Detect which cell encompasses the target text, then output its (x, y) center coordinate. 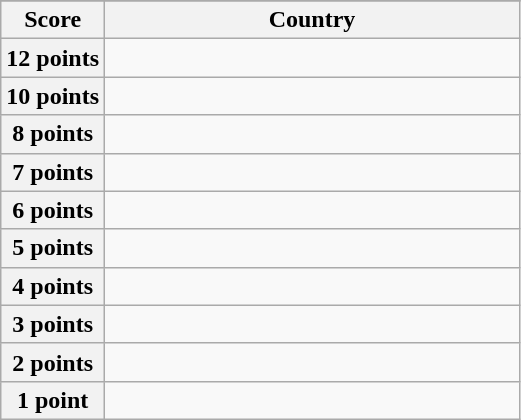
6 points (53, 210)
12 points (53, 58)
Country (312, 20)
7 points (53, 172)
5 points (53, 248)
2 points (53, 362)
1 point (53, 400)
10 points (53, 96)
Score (53, 20)
4 points (53, 286)
8 points (53, 134)
3 points (53, 324)
